Identify which cell holds the provided text, then report its (x, y) central coordinate. 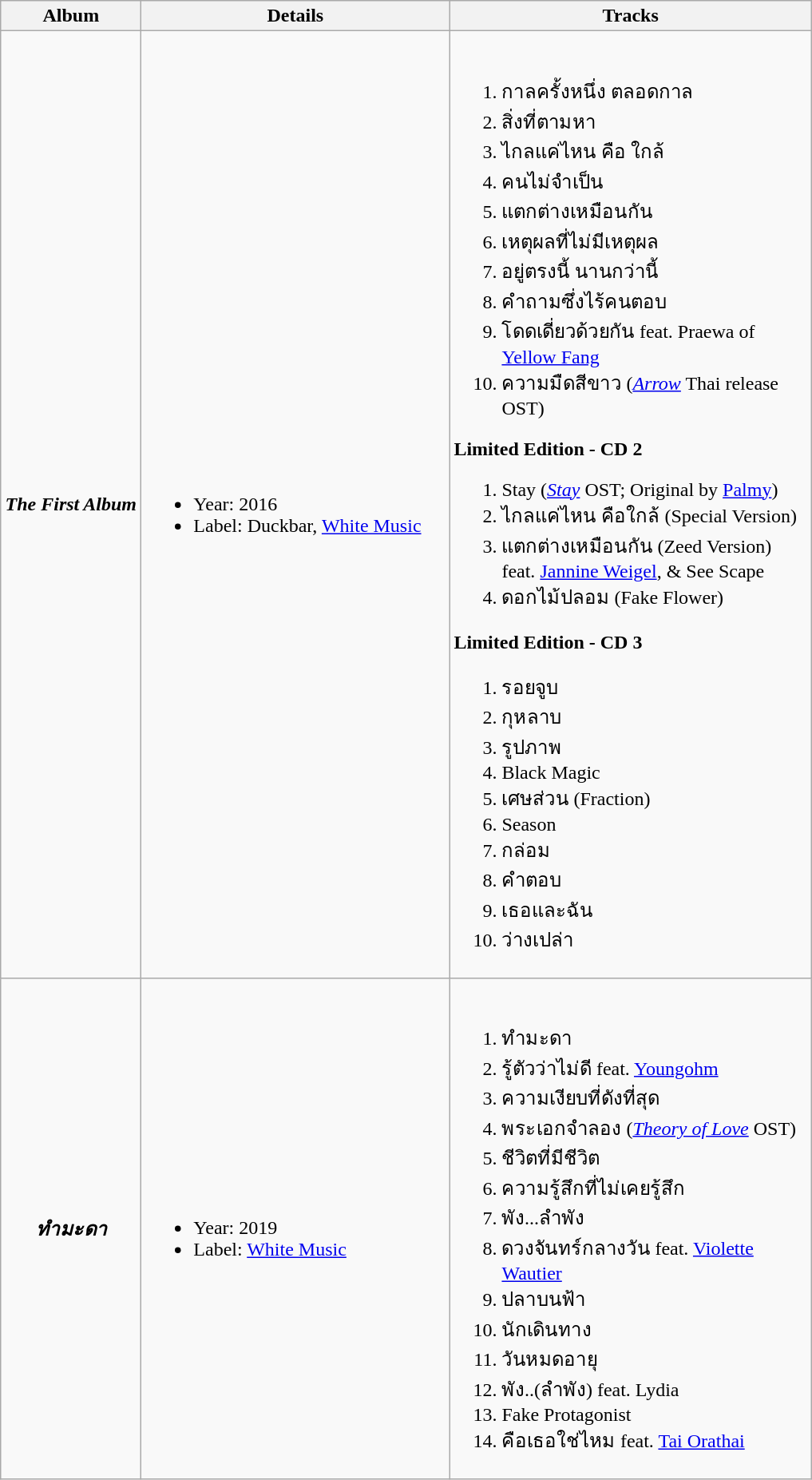
The First Album (71, 505)
Tracks (631, 16)
Album (71, 16)
ทำมะดา (71, 1228)
Year: 2019Label: White Music (295, 1228)
Year: 2016Label: Duckbar, White Music (295, 505)
Details (295, 16)
